Return the (x, y) coordinate for the center point of the cell that contains the specified text.  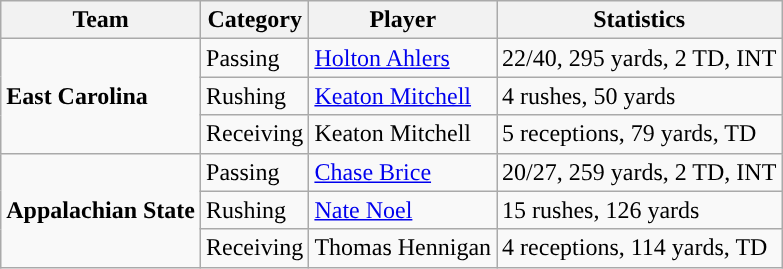
4 receptions, 114 yards, TD (640, 248)
Nate Noel (403, 210)
5 receptions, 79 yards, TD (640, 134)
4 rushes, 50 yards (640, 96)
15 rushes, 126 yards (640, 210)
20/27, 259 yards, 2 TD, INT (640, 172)
Category (255, 20)
22/40, 295 yards, 2 TD, INT (640, 58)
Holton Ahlers (403, 58)
Appalachian State (101, 210)
Thomas Hennigan (403, 248)
Team (101, 20)
Chase Brice (403, 172)
Statistics (640, 20)
Player (403, 20)
East Carolina (101, 96)
